Return the [x, y] coordinate for the center point of the cell that contains the specified text.  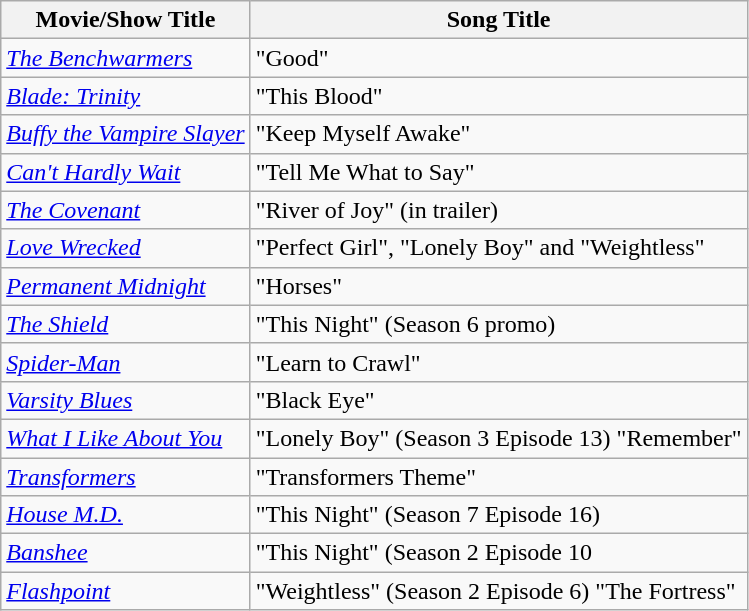
What I Like About You [126, 438]
Blade: Trinity [126, 96]
Varsity Blues [126, 400]
The Shield [126, 324]
"River of Joy" (in trailer) [498, 210]
"This Night" (Season 7 Episode 16) [498, 515]
"This Blood" [498, 96]
"Horses" [498, 286]
Spider-Man [126, 362]
Can't Hardly Wait [126, 172]
"Perfect Girl", "Lonely Boy" and "Weightless" [498, 248]
Permanent Midnight [126, 286]
"Good" [498, 58]
Love Wrecked [126, 248]
Flashpoint [126, 591]
House M.D. [126, 515]
"Weightless" (Season 2 Episode 6) "The Fortress" [498, 591]
Song Title [498, 20]
"This Night" (Season 2 Episode 10 [498, 553]
Buffy the Vampire Slayer [126, 134]
The Benchwarmers [126, 58]
"Learn to Crawl" [498, 362]
Banshee [126, 553]
The Covenant [126, 210]
"Keep Myself Awake" [498, 134]
"Lonely Boy" (Season 3 Episode 13) "Remember" [498, 438]
"Tell Me What to Say" [498, 172]
"Black Eye" [498, 400]
"Transformers Theme" [498, 477]
Transformers [126, 477]
Movie/Show Title [126, 20]
"This Night" (Season 6 promo) [498, 324]
